Extract the (X, Y) coordinate from the center of the cell holding the provided text.  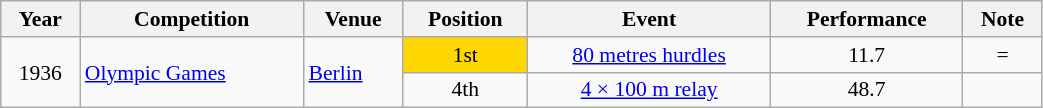
4 × 100 m relay (649, 90)
Venue (354, 19)
Event (649, 19)
11.7 (866, 55)
1936 (40, 72)
Performance (866, 19)
Position (466, 19)
4th (466, 90)
Berlin (354, 72)
Note (1002, 19)
= (1002, 55)
80 metres hurdles (649, 55)
1st (466, 55)
Olympic Games (192, 72)
48.7 (866, 90)
Year (40, 19)
Competition (192, 19)
